Detect which cell encompasses the target text, then output its (X, Y) center coordinate. 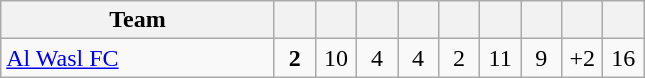
Al Wasl FC (138, 58)
+2 (582, 58)
Team (138, 20)
16 (624, 58)
11 (500, 58)
9 (542, 58)
10 (336, 58)
